Provide the (x, y) coordinate of the cell's center where the given text is located.  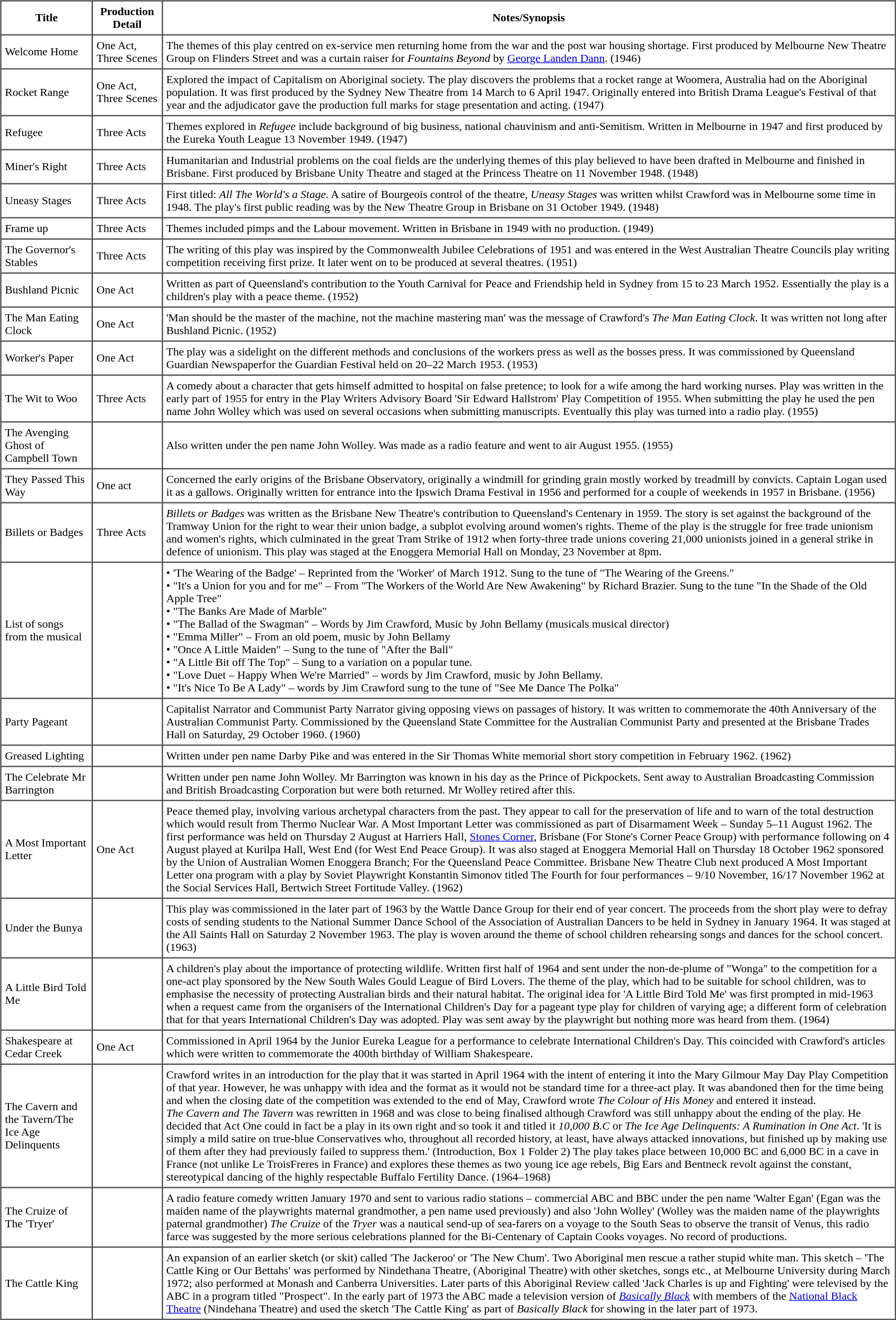
Bushland Picnic (47, 290)
Frame up (47, 228)
Uneasy Stages (47, 200)
Production Detail (127, 18)
Billets or Badges (47, 533)
The Governor's Stables (47, 256)
Notes/Synopsis (529, 18)
Refugee (47, 132)
Party Pageant (47, 722)
Worker's Paper (47, 358)
A Little Bird Told Me (47, 993)
List of songs from the musical (47, 630)
The Avenging Ghost of Campbell Town (47, 445)
A Most Important Letter (47, 850)
Shakespeare at Cedar Creek (47, 1047)
The Cruize of The 'Tryer' (47, 1217)
They Passed This Way (47, 486)
The Celebrate Mr Barrington (47, 784)
The Cavern and the Tavern/The Ice Age Delinquents (47, 1126)
Welcome Home (47, 52)
Written under pen name Darby Pike and was entered in the Sir Thomas White memorial short story competition in February 1962. (1962) (529, 755)
Themes included pimps and the Labour movement. Written in Brisbane in 1949 with no production. (1949) (529, 228)
Under the Bunya (47, 928)
Miner's Right (47, 166)
The Wit to Woo (47, 399)
The Man Eating Clock (47, 324)
Rocket Range (47, 93)
The Cattle King (47, 1283)
Greased Lighting (47, 755)
One act (127, 486)
Also written under the pen name John Wolley. Was made as a radio feature and went to air August 1955. (1955) (529, 445)
Title (47, 18)
